Scan for the cell matching the given text and deliver its (x, y) coordinate at center. 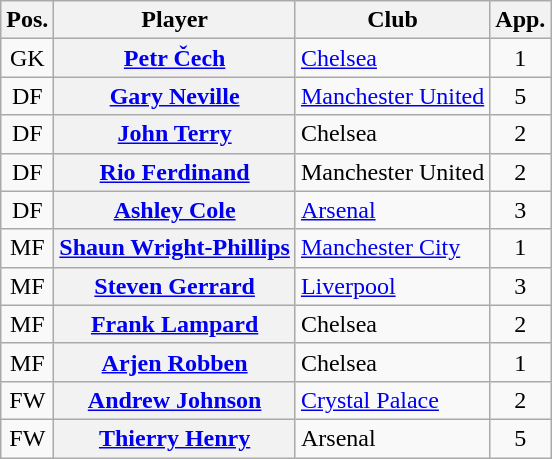
Club (392, 20)
Liverpool (392, 286)
Andrew Johnson (175, 400)
Thierry Henry (175, 438)
Shaun Wright-Phillips (175, 248)
Manchester City (392, 248)
Rio Ferdinand (175, 172)
Crystal Palace (392, 400)
Petr Čech (175, 58)
GK (28, 58)
John Terry (175, 134)
Steven Gerrard (175, 286)
Player (175, 20)
App. (520, 20)
Frank Lampard (175, 324)
Gary Neville (175, 96)
Ashley Cole (175, 210)
Pos. (28, 20)
Arjen Robben (175, 362)
